Locate the cell with the specified text and output its (X, Y) center coordinate. 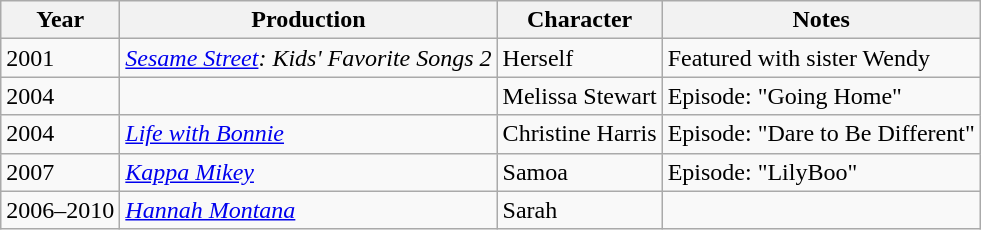
Herself (580, 58)
Episode: "Going Home" (821, 96)
Episode: "LilyBoo" (821, 172)
Character (580, 20)
Notes (821, 20)
Year (60, 20)
Sesame Street: Kids' Favorite Songs 2 (308, 58)
Life with Bonnie (308, 134)
Samoa (580, 172)
Hannah Montana (308, 210)
Christine Harris (580, 134)
Sarah (580, 210)
Melissa Stewart (580, 96)
Featured with sister Wendy (821, 58)
2006–2010 (60, 210)
Episode: "Dare to Be Different" (821, 134)
2007 (60, 172)
Production (308, 20)
2001 (60, 58)
Kappa Mikey (308, 172)
